Return the (x, y) coordinate for the center point of the cell that contains the specified text.  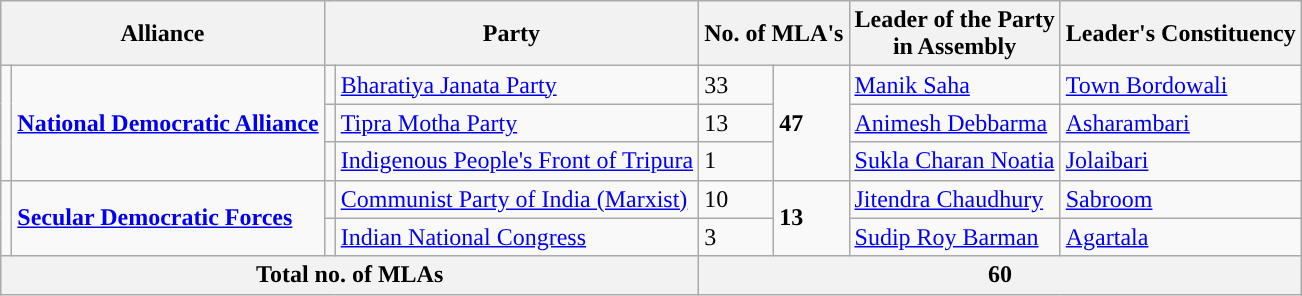
Sudip Roy Barman (954, 237)
Asharambari (1180, 123)
Tipra Motha Party (516, 123)
Alliance (162, 34)
33 (736, 85)
Party (511, 34)
Indigenous People's Front of Tripura (516, 161)
Manik Saha (954, 85)
No. of MLA's (774, 34)
1 (736, 161)
Leader of the Partyin Assembly (954, 34)
Jitendra Chaudhury (954, 199)
60 (1000, 275)
3 (736, 237)
10 (736, 199)
Bharatiya Janata Party (516, 85)
Indian National Congress (516, 237)
Agartala (1180, 237)
Town Bordowali (1180, 85)
47 (812, 123)
Leader's Constituency (1180, 34)
Sabroom (1180, 199)
Communist Party of India (Marxist) (516, 199)
Secular Democratic Forces (168, 218)
Sukla Charan Noatia (954, 161)
Animesh Debbarma (954, 123)
National Democratic Alliance (168, 123)
Total no. of MLAs (350, 275)
Jolaibari (1180, 161)
